Detect which cell encompasses the target text, then output its (x, y) center coordinate. 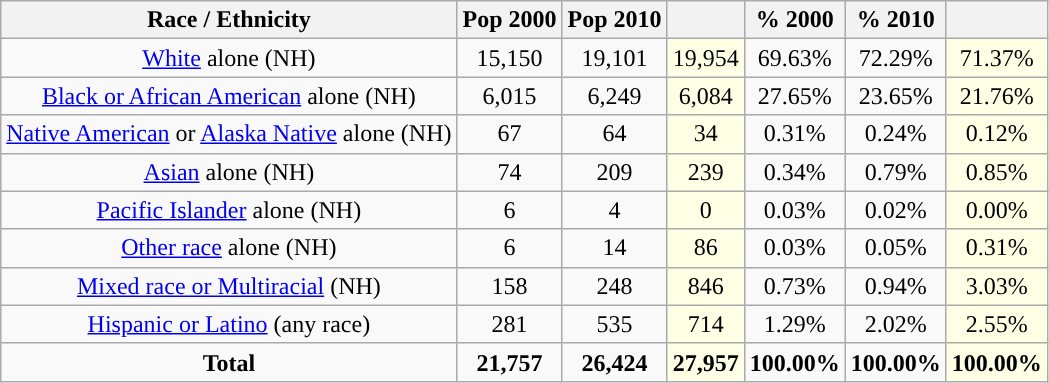
0.34% (794, 172)
1.29% (794, 324)
19,101 (614, 58)
0 (706, 210)
2.55% (996, 324)
34 (706, 134)
6,084 (706, 96)
26,424 (614, 362)
% 2000 (794, 20)
0.12% (996, 134)
Black or African American alone (NH) (229, 96)
69.63% (794, 58)
23.65% (896, 96)
239 (706, 172)
% 2010 (896, 20)
6,249 (614, 96)
Total (229, 362)
Mixed race or Multiracial (NH) (229, 286)
Pop 2000 (510, 20)
67 (510, 134)
27,957 (706, 362)
21.76% (996, 96)
15,150 (510, 58)
0.02% (896, 210)
535 (614, 324)
72.29% (896, 58)
Race / Ethnicity (229, 20)
Hispanic or Latino (any race) (229, 324)
Other race alone (NH) (229, 248)
74 (510, 172)
6,015 (510, 96)
0.24% (896, 134)
714 (706, 324)
209 (614, 172)
Asian alone (NH) (229, 172)
21,757 (510, 362)
0.94% (896, 286)
14 (614, 248)
White alone (NH) (229, 58)
281 (510, 324)
Pop 2010 (614, 20)
Native American or Alaska Native alone (NH) (229, 134)
0.05% (896, 248)
71.37% (996, 58)
0.79% (896, 172)
27.65% (794, 96)
3.03% (996, 286)
2.02% (896, 324)
846 (706, 286)
0.00% (996, 210)
19,954 (706, 58)
0.85% (996, 172)
248 (614, 286)
86 (706, 248)
Pacific Islander alone (NH) (229, 210)
64 (614, 134)
4 (614, 210)
0.73% (794, 286)
158 (510, 286)
